From the cell containing the given text, extract its center point as [X, Y] coordinate. 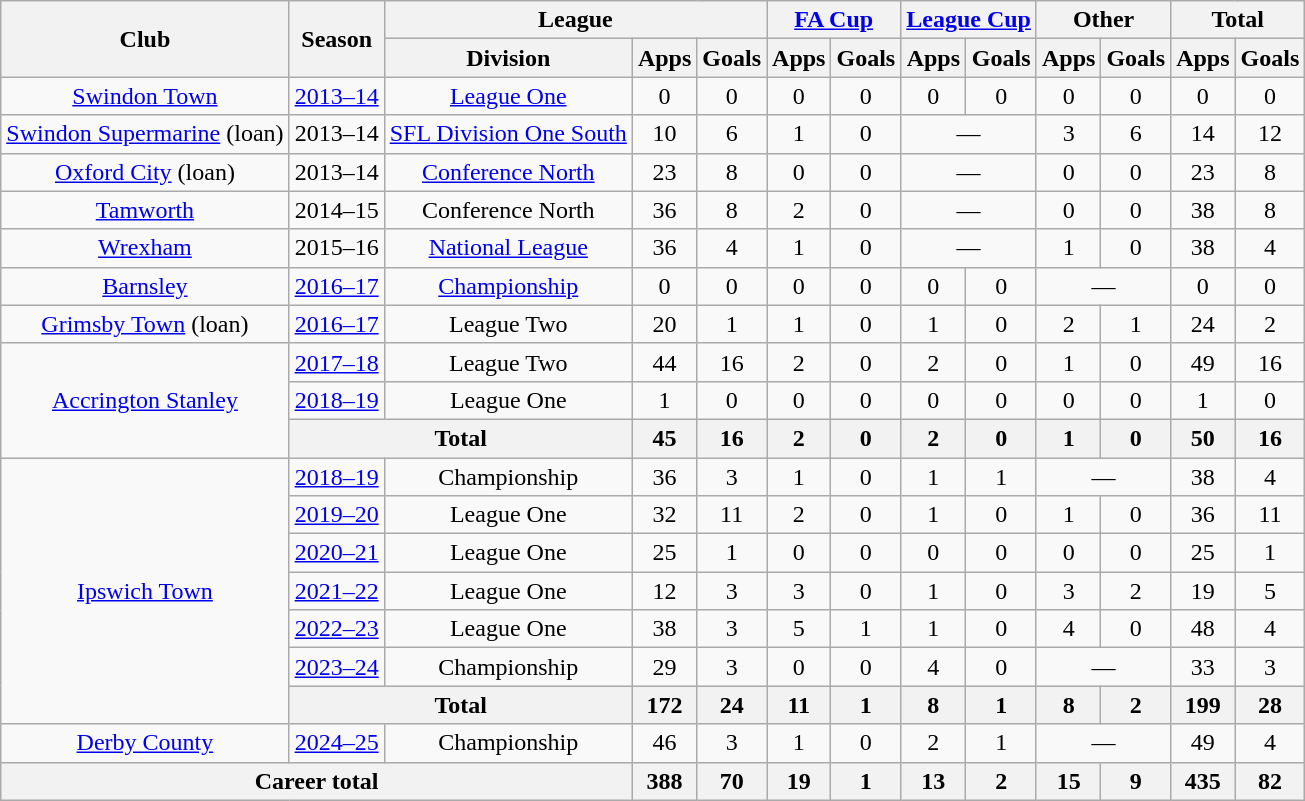
Ipswich Town [145, 591]
13 [934, 781]
Barnsley [145, 286]
172 [664, 705]
Oxford City (loan) [145, 172]
SFL Division One South [508, 134]
Other [1103, 20]
Division [508, 58]
70 [732, 781]
14 [1203, 134]
League [575, 20]
199 [1203, 705]
2023–24 [336, 667]
Accrington Stanley [145, 400]
2014–15 [336, 210]
Swindon Supermarine (loan) [145, 134]
2020–21 [336, 553]
10 [664, 134]
Tamworth [145, 210]
2017–18 [336, 362]
League Cup [969, 20]
Wrexham [145, 248]
46 [664, 743]
44 [664, 362]
2022–23 [336, 629]
2019–20 [336, 515]
Derby County [145, 743]
388 [664, 781]
9 [1136, 781]
15 [1068, 781]
82 [1270, 781]
33 [1203, 667]
29 [664, 667]
435 [1203, 781]
National League [508, 248]
50 [1203, 438]
48 [1203, 629]
2021–22 [336, 591]
Grimsby Town (loan) [145, 324]
Swindon Town [145, 96]
2015–16 [336, 248]
Club [145, 39]
28 [1270, 705]
45 [664, 438]
FA Cup [834, 20]
2024–25 [336, 743]
Career total [317, 781]
Season [336, 39]
32 [664, 515]
20 [664, 324]
